Search for the cell housing the specified text and yield its [x, y] center coordinate. 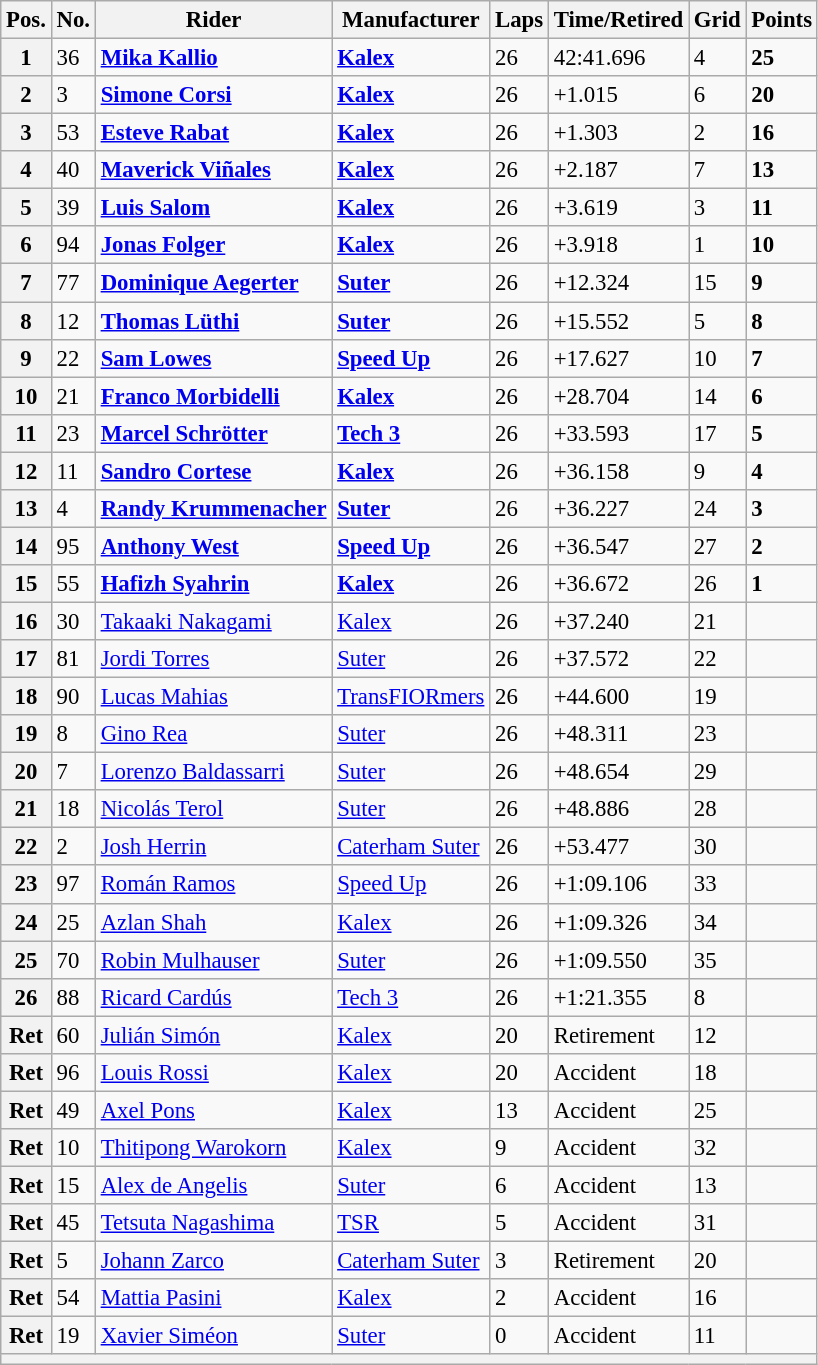
TransFIORmers [411, 697]
53 [73, 133]
35 [718, 960]
70 [73, 960]
Gino Rea [214, 734]
Randy Krummenacher [214, 509]
+36.672 [618, 584]
Tetsuta Nagashima [214, 1223]
+36.227 [618, 509]
42:41.696 [618, 58]
+37.572 [618, 659]
Hafizh Syahrin [214, 584]
+1:09.550 [618, 960]
40 [73, 170]
27 [718, 546]
Josh Herrin [214, 847]
Anthony West [214, 546]
Esteve Rabat [214, 133]
94 [73, 245]
+3.918 [618, 245]
+53.477 [618, 847]
Franco Morbidelli [214, 396]
31 [718, 1223]
Dominique Aegerter [214, 283]
+48.311 [618, 734]
+15.552 [618, 321]
54 [73, 1298]
TSR [411, 1223]
95 [73, 546]
45 [73, 1223]
+48.654 [618, 772]
+48.886 [618, 809]
39 [73, 208]
32 [718, 1148]
Román Ramos [214, 885]
28 [718, 809]
+1:09.326 [618, 922]
Alex de Angelis [214, 1185]
77 [73, 283]
Mattia Pasini [214, 1298]
81 [73, 659]
Julián Simón [214, 1035]
Mika Kallio [214, 58]
+36.158 [618, 471]
+12.324 [618, 283]
Louis Rossi [214, 1073]
33 [718, 885]
Points [782, 20]
60 [73, 1035]
Ricard Cardús [214, 997]
Pos. [26, 20]
Jonas Folger [214, 245]
Johann Zarco [214, 1261]
Axel Pons [214, 1110]
+1:21.355 [618, 997]
+36.547 [618, 546]
+44.600 [618, 697]
Sam Lowes [214, 358]
Nicolás Terol [214, 809]
36 [73, 58]
Takaaki Nakagami [214, 621]
Luis Salom [214, 208]
Manufacturer [411, 20]
+17.627 [618, 358]
Sandro Cortese [214, 471]
+2.187 [618, 170]
49 [73, 1110]
Rider [214, 20]
Maverick Viñales [214, 170]
+33.593 [618, 433]
88 [73, 997]
97 [73, 885]
29 [718, 772]
Jordi Torres [214, 659]
Laps [520, 20]
No. [73, 20]
+28.704 [618, 396]
Xavier Siméon [214, 1336]
Robin Mulhauser [214, 960]
Marcel Schrötter [214, 433]
Azlan Shah [214, 922]
+37.240 [618, 621]
96 [73, 1073]
Grid [718, 20]
+3.619 [618, 208]
Simone Corsi [214, 95]
+1.303 [618, 133]
90 [73, 697]
34 [718, 922]
Thitipong Warokorn [214, 1148]
55 [73, 584]
+1:09.106 [618, 885]
Time/Retired [618, 20]
0 [520, 1336]
+1.015 [618, 95]
Thomas Lüthi [214, 321]
Lorenzo Baldassarri [214, 772]
Lucas Mahias [214, 697]
